Return the (X, Y) coordinate for the center point of the cell that contains the specified text.  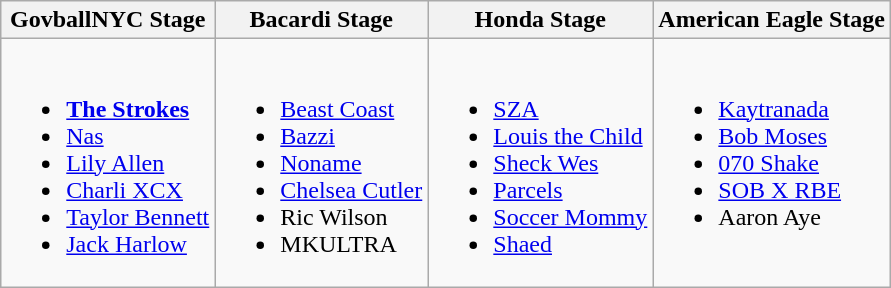
The StrokesNasLily AllenCharli XCXTaylor BennettJack Harlow (108, 163)
Bacardi Stage (322, 20)
KaytranadaBob Moses070 ShakeSOB X RBEAaron Aye (772, 163)
SZALouis the ChildSheck WesParcelsSoccer MommyShaed (540, 163)
Beast CoastBazziNonameChelsea CutlerRic WilsonMKULTRA (322, 163)
GovballNYC Stage (108, 20)
Honda Stage (540, 20)
American Eagle Stage (772, 20)
